Identify which cell holds the provided text, then report its [x, y] central coordinate. 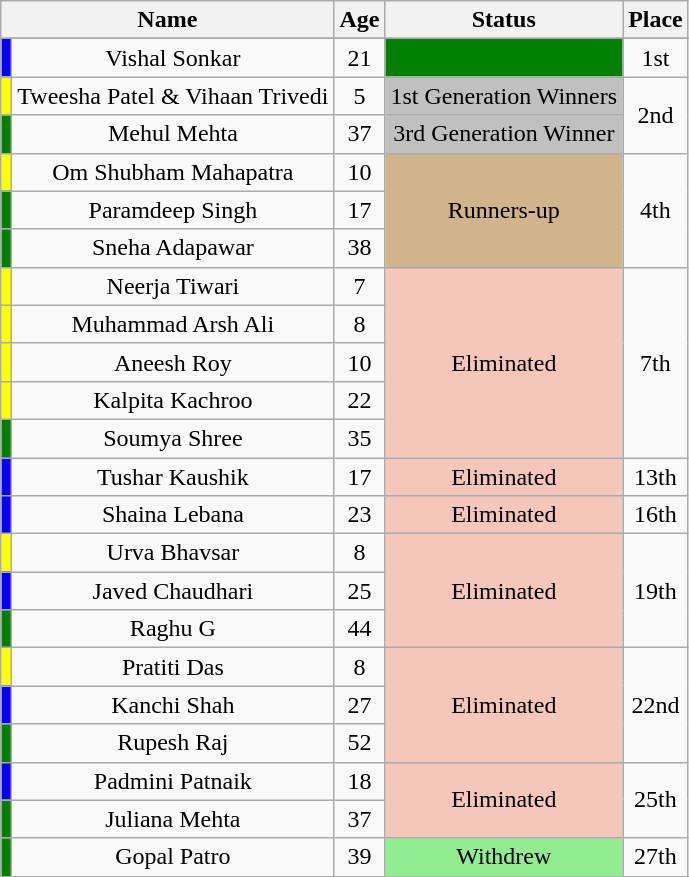
Place [656, 20]
Neerja Tiwari [173, 286]
Aneesh Roy [173, 362]
38 [360, 248]
Soumya Shree [173, 438]
19th [656, 591]
22nd [656, 705]
21 [360, 58]
13th [656, 477]
Kanchi Shah [173, 705]
7 [360, 286]
27th [656, 857]
Paramdeep Singh [173, 210]
Status [504, 20]
Tushar Kaushik [173, 477]
Raghu G [173, 629]
Padmini Patnaik [173, 781]
4th [656, 210]
Muhammad Arsh Ali [173, 324]
23 [360, 515]
Gopal Patro [173, 857]
Om Shubham Mahapatra [173, 172]
Vishal Sonkar [173, 58]
Age [360, 20]
52 [360, 743]
Javed Chaudhari [173, 591]
Sneha Adapawar [173, 248]
18 [360, 781]
35 [360, 438]
Kalpita Kachroo [173, 400]
Runners-up [504, 210]
Pratiti Das [173, 667]
7th [656, 362]
39 [360, 857]
Name [168, 20]
44 [360, 629]
1st Generation Winners [504, 96]
2nd [656, 115]
1st [656, 58]
Urva Bhavsar [173, 553]
16th [656, 515]
25th [656, 800]
5 [360, 96]
Tweesha Patel & Vihaan Trivedi [173, 96]
Rupesh Raj [173, 743]
27 [360, 705]
Juliana Mehta [173, 819]
25 [360, 591]
Mehul Mehta [173, 134]
Withdrew [504, 857]
22 [360, 400]
3rd Generation Winner [504, 134]
Shaina Lebana [173, 515]
